From the cell containing the given text, extract its center point as (x, y) coordinate. 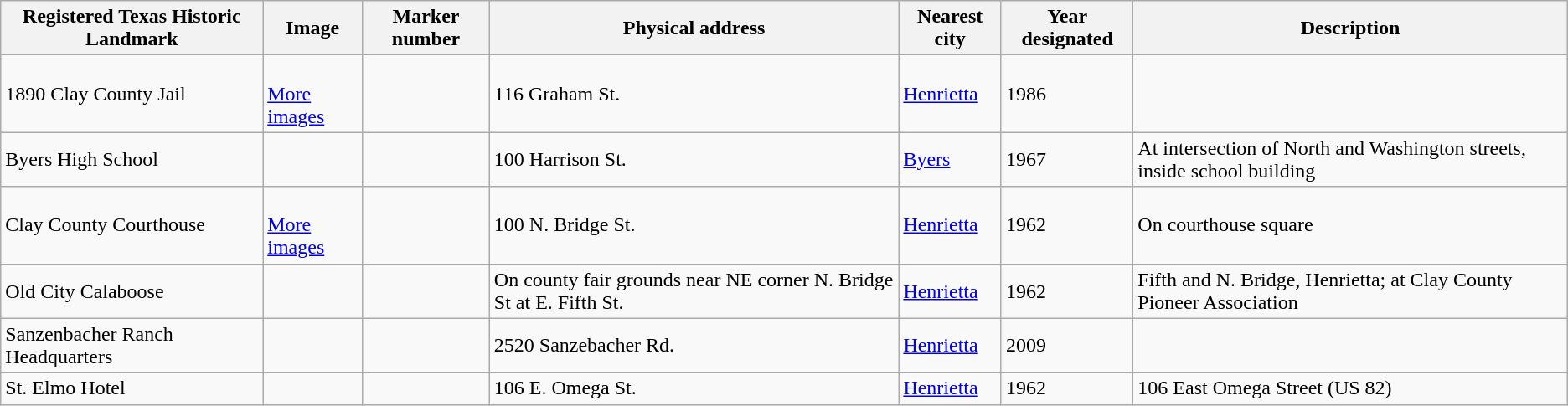
106 East Omega Street (US 82) (1350, 388)
106 E. Omega St. (694, 388)
Clay County Courthouse (132, 225)
Registered Texas Historic Landmark (132, 28)
At intersection of North and Washington streets, inside school building (1350, 159)
Old City Calaboose (132, 291)
1986 (1067, 94)
100 Harrison St. (694, 159)
1967 (1067, 159)
On county fair grounds near NE corner N. Bridge St at E. Fifth St. (694, 291)
Nearest city (950, 28)
On courthouse square (1350, 225)
100 N. Bridge St. (694, 225)
Marker number (426, 28)
Description (1350, 28)
Image (313, 28)
Byers High School (132, 159)
Physical address (694, 28)
2009 (1067, 345)
116 Graham St. (694, 94)
2520 Sanzebacher Rd. (694, 345)
Fifth and N. Bridge, Henrietta; at Clay County Pioneer Association (1350, 291)
St. Elmo Hotel (132, 388)
1890 Clay County Jail (132, 94)
Sanzenbacher Ranch Headquarters (132, 345)
Byers (950, 159)
Year designated (1067, 28)
